Locate the cell with the specified text and output its (X, Y) center coordinate. 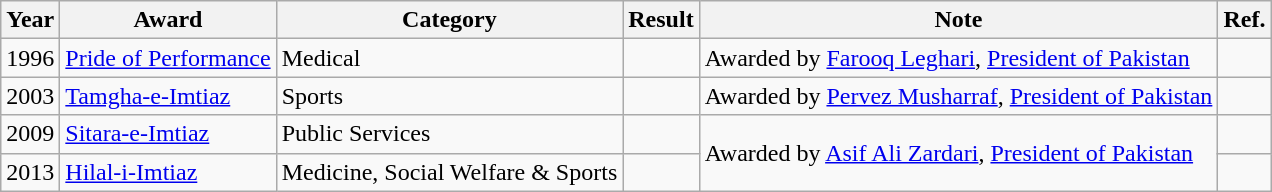
Year (30, 20)
2009 (30, 134)
Medical (450, 58)
Result (661, 20)
1996 (30, 58)
Medicine, Social Welfare & Sports (450, 172)
Sports (450, 96)
Pride of Performance (168, 58)
Awarded by Asif Ali Zardari, President of Pakistan (958, 153)
Awarded by Farooq Leghari, President of Pakistan (958, 58)
Award (168, 20)
Hilal-i-Imtiaz (168, 172)
Category (450, 20)
2003 (30, 96)
Public Services (450, 134)
Awarded by Pervez Musharraf, President of Pakistan (958, 96)
Note (958, 20)
Sitara-e-Imtiaz (168, 134)
2013 (30, 172)
Ref. (1244, 20)
Tamgha-e-Imtiaz (168, 96)
